Determine the (x, y) coordinate at the center of the cell enclosing the given text.  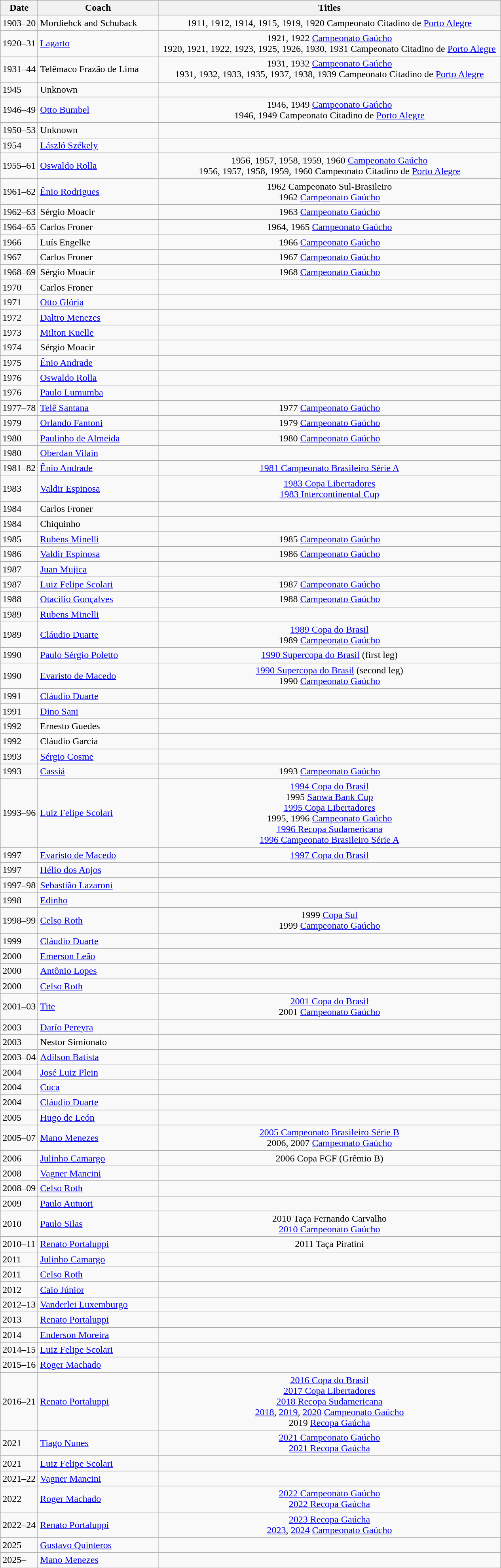
1983 Copa Libertadores1983 Intercontinental Cup (329, 488)
2014–15 (19, 1350)
2010 Taça Fernando Carvalho2010 Campeonato Gaúcho (329, 1224)
1977–78 (19, 408)
1956, 1957, 1958, 1959, 1960 Campeonato Gaúcho1956, 1957, 1958, 1959, 1960 Campeonato Citadino de Porto Alegre (329, 165)
2010–11 (19, 1244)
1945 (19, 89)
1988 (19, 599)
1955–61 (19, 165)
Paulo Autuori (98, 1203)
1999 (19, 941)
José Luiz Plein (98, 1072)
2025– (19, 1560)
2001–03 (19, 1006)
1989 Copa do Brasil1989 Campeonato Gaúcho (329, 635)
1983 (19, 488)
Cláudio Garcia (98, 741)
1990 Supercopa do Brasil (first leg) (329, 655)
1966 Campeonato Gaúcho (329, 242)
1979 (19, 423)
Ênio Rodrigues (98, 192)
2022 (19, 1499)
Paulo Silas (98, 1224)
Hélio dos Anjos (98, 870)
Gustavo Quinteros (98, 1545)
1981 Campeonato Brasileiro Série A (329, 468)
2006 (19, 1158)
1980 Campeonato Gaúcho (329, 438)
2005–07 (19, 1138)
Nestor Simionato (98, 1042)
Paulo Sérgio Poletto (98, 655)
1950–53 (19, 130)
1962 Campeonato Sul-Brasileiro1962 Campeonato Gaúcho (329, 192)
1961–62 (19, 192)
1994 Copa do Brasil1995 Sanwa Bank Cup1995 Copa Libertadores1995, 1996 Campeonato Gaúcho1996 Recopa Sudamericana1996 Campeonato Brasileiro Série A (329, 813)
Tiago Nunes (98, 1443)
1993–96 (19, 813)
1920–31 (19, 44)
1946–49 (19, 110)
Otto Glória (98, 302)
1974 (19, 348)
2016 Copa do Brasil2017 Copa Libertadores2018 Recopa Sudamericana2018, 2019, 2020 Campeonato Gaúcho2019 Recopa Gaúcha (329, 1401)
Sérgio Cosme (98, 756)
Luís Engelke (98, 242)
Vanderlei Luxemburgo (98, 1304)
1985 Campeonato Gaúcho (329, 539)
1985 (19, 539)
1931–44 (19, 69)
2008 (19, 1173)
1997–98 (19, 885)
Darío Pereyra (98, 1027)
Hugo de León (98, 1118)
1968 Campeonato Gaúcho (329, 272)
2025 (19, 1545)
Oberdan Vilaín (98, 453)
1903–20 (19, 23)
Coach (98, 8)
2001 Copa do Brasil2001 Campeonato Gaúcho (329, 1006)
Tite (98, 1006)
1981–82 (19, 468)
Chiquinho (98, 524)
Adílson Batista (98, 1057)
2011 Taça Piratini (329, 1244)
2015–16 (19, 1365)
2014 (19, 1334)
1972 (19, 317)
1986 (19, 554)
Telê Santana (98, 408)
1931, 1932 Campeonato Gaúcho1931, 1932, 1933, 1935, 1937, 1938, 1939 Campeonato Citadino de Porto Alegre (329, 69)
2022–24 (19, 1525)
1999 Copa Sul1999 Campeonato Gaúcho (329, 921)
Titles (329, 8)
Cassiá (98, 772)
Ernesto Guedes (98, 726)
2013 (19, 1319)
1911, 1912, 1914, 1915, 1919, 1920 Campeonato Citadino de Porto Alegre (329, 23)
1967 Campeonato Gaúcho (329, 257)
2005 Campeonato Brasileiro Série B2006, 2007 Campeonato Gaúcho (329, 1138)
2006 Copa FGF (Grêmio B) (329, 1158)
1988 Campeonato Gaúcho (329, 599)
1954 (19, 145)
Antônio Lopes (98, 971)
László Székely (98, 145)
1998 (19, 900)
1968–69 (19, 272)
1973 (19, 333)
1987 Campeonato Gaúcho (329, 584)
1946, 1949 Campeonato Gaúcho1946, 1949 Campeonato Citadino de Porto Alegre (329, 110)
Emerson Leão (98, 956)
Paulo Lumumba (98, 393)
1967 (19, 257)
Cuca (98, 1087)
Dino Sani (98, 711)
2008–09 (19, 1188)
2012 (19, 1289)
1993 Campeonato Gaúcho (329, 772)
2005 (19, 1118)
2021 Campeonato Gaúcho2021 Recopa Gaúcha (329, 1443)
2010 (19, 1224)
1975 (19, 363)
Caio Júnior (98, 1289)
2003–04 (19, 1057)
Date (19, 8)
1966 (19, 242)
2022 Campeonato Gaúcho2022 Recopa Gaúcha (329, 1499)
2012–13 (19, 1304)
1979 Campeonato Gaúcho (329, 423)
2023 Recopa Gaúcha2023, 2024 Campeonato Gaúcho (329, 1525)
Mordiehck and Schuback (98, 23)
1964, 1965 Campeonato Gaúcho (329, 227)
2021–22 (19, 1479)
1986 Campeonato Gaúcho (329, 554)
1990 Supercopa do Brasil (second leg)1990 Campeonato Gaúcho (329, 675)
Edinho (98, 900)
Daltro Menezes (98, 317)
1970 (19, 287)
Otto Bumbel (98, 110)
1964–65 (19, 227)
Milton Kuelle (98, 333)
2009 (19, 1203)
2016–21 (19, 1401)
Enderson Moreira (98, 1334)
Orlando Fantoni (98, 423)
Sebastião Lazaroni (98, 885)
Otacílio Gonçalves (98, 599)
Juan Mujica (98, 569)
1998–99 (19, 921)
1962–63 (19, 212)
1971 (19, 302)
1921, 1922 Campeonato Gaúcho1920, 1921, 1922, 1923, 1925, 1926, 1930, 1931 Campeonato Citadino de Porto Alegre (329, 44)
1977 Campeonato Gaúcho (329, 408)
Lagarto (98, 44)
Paulinho de Almeida (98, 438)
Telêmaco Frazão de Lima (98, 69)
1963 Campeonato Gaúcho (329, 212)
1997 Copa do Brasil (329, 855)
